Return [X, Y] of the center of cell containing provided text 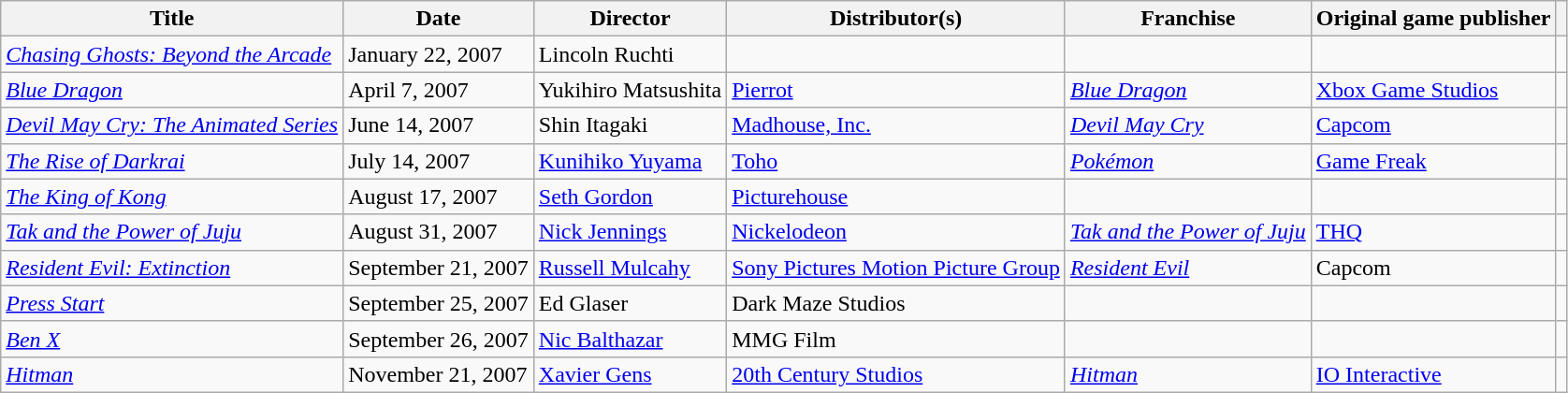
The King of Kong [172, 196]
Sony Pictures Motion Picture Group [896, 268]
November 21, 2007 [439, 374]
Franchise [1188, 19]
April 7, 2007 [439, 90]
September 21, 2007 [439, 268]
Ed Glaser [630, 303]
Resident Evil: Extinction [172, 268]
Ben X [172, 339]
Nick Jennings [630, 232]
Dark Maze Studios [896, 303]
Madhouse, Inc. [896, 125]
Nic Balthazar [630, 339]
Resident Evil [1188, 268]
Yukihiro Matsushita [630, 90]
September 26, 2007 [439, 339]
THQ [1433, 232]
July 14, 2007 [439, 161]
20th Century Studios [896, 374]
Press Start [172, 303]
Chasing Ghosts: Beyond the Arcade [172, 54]
Toho [896, 161]
Distributor(s) [896, 19]
Date [439, 19]
September 25, 2007 [439, 303]
Devil May Cry: The Animated Series [172, 125]
Game Freak [1433, 161]
Pokémon [1188, 161]
Picturehouse [896, 196]
The Rise of Darkrai [172, 161]
August 31, 2007 [439, 232]
Devil May Cry [1188, 125]
IO Interactive [1433, 374]
Title [172, 19]
Xavier Gens [630, 374]
MMG Film [896, 339]
Lincoln Ruchti [630, 54]
Kunihiko Yuyama [630, 161]
Xbox Game Studios [1433, 90]
Original game publisher [1433, 19]
Seth Gordon [630, 196]
Nickelodeon [896, 232]
January 22, 2007 [439, 54]
Russell Mulcahy [630, 268]
Shin Itagaki [630, 125]
Director [630, 19]
June 14, 2007 [439, 125]
August 17, 2007 [439, 196]
Pierrot [896, 90]
